Provide the [X, Y] coordinate of the cell's center where the given text is located.  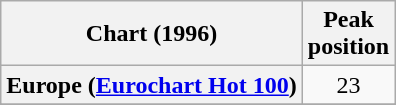
Peakposition [348, 34]
Chart (1996) [152, 34]
Europe (Eurochart Hot 100) [152, 85]
23 [348, 85]
